Scan for the cell matching the given text and deliver its (X, Y) coordinate at center. 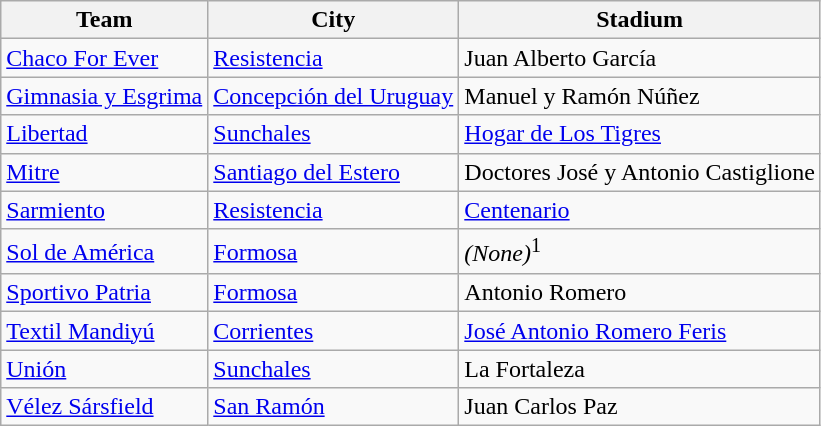
Textil Mandiyú (104, 331)
Concepción del Uruguay (334, 96)
Manuel y Ramón Núñez (640, 96)
City (334, 20)
Team (104, 20)
Sarmiento (104, 210)
La Fortaleza (640, 369)
Unión (104, 369)
(None)1 (640, 252)
José Antonio Romero Feris (640, 331)
Santiago del Estero (334, 172)
Sportivo Patria (104, 293)
Sol de América (104, 252)
Gimnasia y Esgrima (104, 96)
Hogar de Los Tigres (640, 134)
Centenario (640, 210)
Corrientes (334, 331)
Chaco For Ever (104, 58)
Vélez Sársfield (104, 407)
Antonio Romero (640, 293)
Doctores José y Antonio Castiglione (640, 172)
Stadium (640, 20)
Juan Alberto García (640, 58)
San Ramón (334, 407)
Mitre (104, 172)
Juan Carlos Paz (640, 407)
Libertad (104, 134)
